Return (X, Y) of the center of cell containing provided text 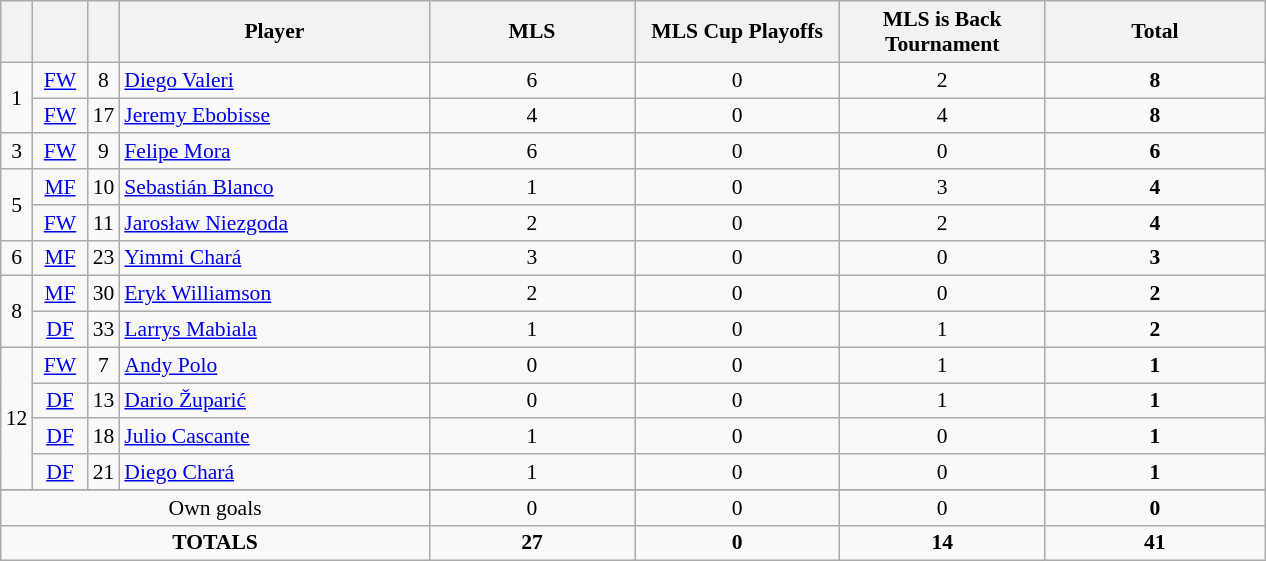
41 (1155, 543)
9 (104, 152)
13 (104, 401)
Jeremy Ebobisse (274, 116)
Eryk Williamson (274, 294)
Diego Valeri (274, 80)
Player (274, 32)
MLS is Back Tournament (942, 32)
Own goals (216, 508)
Jarosław Niezgoda (274, 223)
Larrys Mabiala (274, 330)
MLS (532, 32)
30 (104, 294)
23 (104, 258)
Felipe Mora (274, 152)
TOTALS (216, 543)
7 (104, 365)
21 (104, 472)
33 (104, 330)
Julio Cascante (274, 437)
Diego Chará (274, 472)
Dario Župarić (274, 401)
12 (17, 418)
11 (104, 223)
Sebastián Blanco (274, 187)
Total (1155, 32)
17 (104, 116)
MLS Cup Playoffs (738, 32)
18 (104, 437)
Yimmi Chará (274, 258)
Andy Polo (274, 365)
14 (942, 543)
5 (17, 204)
27 (532, 543)
10 (104, 187)
